Scan for the cell matching the given text and deliver its (X, Y) coordinate at center. 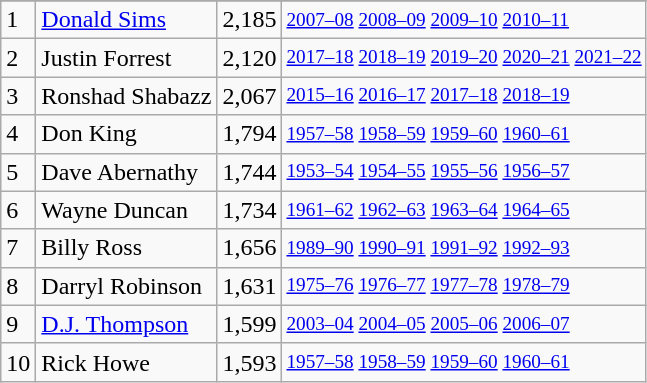
1,593 (250, 362)
Darryl Robinson (126, 286)
Dave Abernathy (126, 172)
1,656 (250, 248)
2 (18, 58)
2017–18 2018–19 2019–20 2020–21 2021–22 (464, 58)
Wayne Duncan (126, 210)
2007–08 2008–09 2009–10 2010–11 (464, 20)
3 (18, 96)
Ronshad Shabazz (126, 96)
1,631 (250, 286)
1,794 (250, 134)
Justin Forrest (126, 58)
Don King (126, 134)
Rick Howe (126, 362)
1961–62 1962–63 1963–64 1964–65 (464, 210)
2,120 (250, 58)
1,744 (250, 172)
10 (18, 362)
1,734 (250, 210)
8 (18, 286)
2015–16 2016–17 2017–18 2018–19 (464, 96)
1975–76 1976–77 1977–78 1978–79 (464, 286)
1989–90 1990–91 1991–92 1992–93 (464, 248)
2,067 (250, 96)
5 (18, 172)
D.J. Thompson (126, 324)
4 (18, 134)
7 (18, 248)
Donald Sims (126, 20)
1,599 (250, 324)
2,185 (250, 20)
1 (18, 20)
Billy Ross (126, 248)
6 (18, 210)
1953–54 1954–55 1955–56 1956–57 (464, 172)
9 (18, 324)
2003–04 2004–05 2005–06 2006–07 (464, 324)
